Search for the cell housing the specified text and yield its (X, Y) center coordinate. 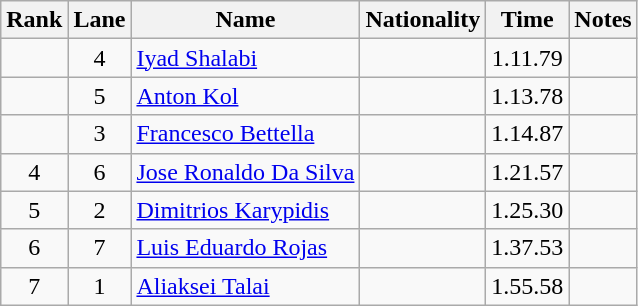
Aliaksei Talai (246, 286)
1.37.53 (528, 248)
1.14.87 (528, 134)
Time (528, 20)
Iyad Shalabi (246, 58)
1.13.78 (528, 96)
1.25.30 (528, 210)
1.11.79 (528, 58)
Notes (603, 20)
Anton Kol (246, 96)
Luis Eduardo Rojas (246, 248)
1.55.58 (528, 286)
Name (246, 20)
Dimitrios Karypidis (246, 210)
2 (100, 210)
Jose Ronaldo Da Silva (246, 172)
Nationality (423, 20)
3 (100, 134)
Lane (100, 20)
Rank (34, 20)
Francesco Bettella (246, 134)
1 (100, 286)
1.21.57 (528, 172)
